Output the (x, y) coordinate of the center of the cell containing the given text.  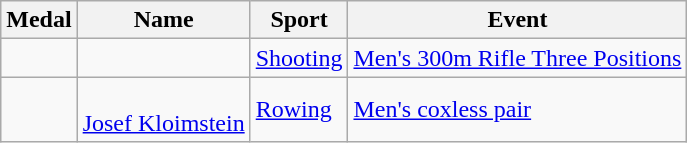
Men's coxless pair (518, 110)
Rowing (299, 110)
Men's 300m Rifle Three Positions (518, 58)
Shooting (299, 58)
Josef Kloimstein (164, 110)
Event (518, 20)
Sport (299, 20)
Name (164, 20)
Medal (39, 20)
